Output the [x, y] coordinate of the center of the cell containing the given text.  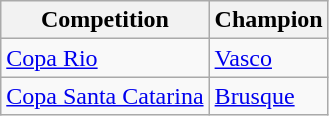
Champion [268, 20]
Copa Rio [105, 58]
Copa Santa Catarina [105, 96]
Vasco [268, 58]
Competition [105, 20]
Brusque [268, 96]
